Pinpoint the cell where the given text exists, returning its (x, y) midpoint coordinate. 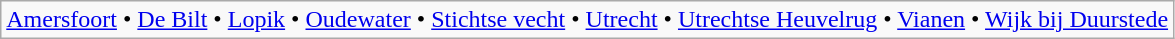
Amersfoort • De Bilt • Lopik • Oudewater • Stichtse vecht • Utrecht • Utrechtse Heuvelrug • Vianen • Wijk bij Duurstede (588, 20)
